Extract the (x, y) coordinate from the center of the cell holding the provided text.  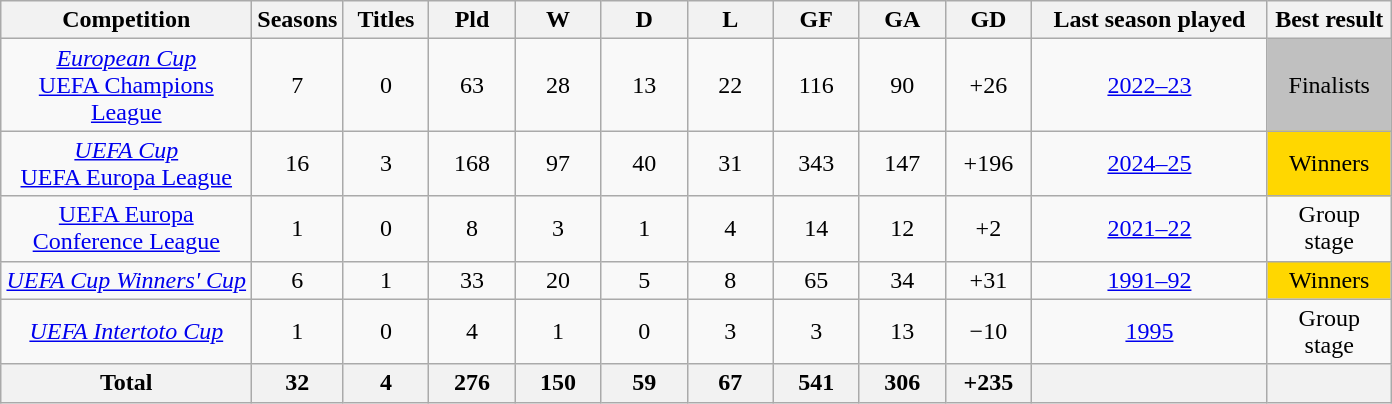
UEFA CupUEFA Europa League (126, 164)
67 (730, 383)
90 (902, 85)
1991–92 (1149, 280)
22 (730, 85)
40 (644, 164)
541 (816, 383)
European CupUEFA Champions League (126, 85)
59 (644, 383)
147 (902, 164)
33 (472, 280)
2022–23 (1149, 85)
34 (902, 280)
343 (816, 164)
W (558, 20)
−10 (988, 332)
65 (816, 280)
Titles (386, 20)
5 (644, 280)
20 (558, 280)
32 (298, 383)
168 (472, 164)
Total (126, 383)
306 (902, 383)
12 (902, 228)
Seasons (298, 20)
7 (298, 85)
2021–22 (1149, 228)
150 (558, 383)
Finalists (1329, 85)
GA (902, 20)
Competition (126, 20)
63 (472, 85)
276 (472, 383)
GD (988, 20)
97 (558, 164)
Last season played (1149, 20)
+2 (988, 228)
+26 (988, 85)
116 (816, 85)
+235 (988, 383)
D (644, 20)
+196 (988, 164)
+31 (988, 280)
GF (816, 20)
28 (558, 85)
Pld (472, 20)
31 (730, 164)
L (730, 20)
16 (298, 164)
1995 (1149, 332)
2024–25 (1149, 164)
UEFA Cup Winners' Cup (126, 280)
14 (816, 228)
UEFA Intertoto Cup (126, 332)
UEFA Europa Conference League (126, 228)
6 (298, 280)
Best result (1329, 20)
